Detect which cell encompasses the target text, then output its (X, Y) center coordinate. 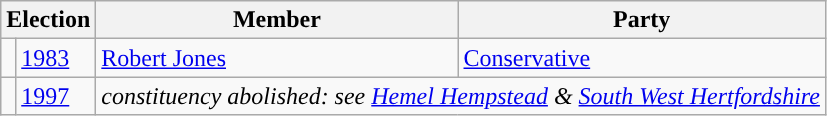
Robert Jones (277, 58)
Member (277, 20)
Conservative (642, 58)
constituency abolished: see Hemel Hempstead & South West Hertfordshire (461, 96)
Election (48, 20)
Party (642, 20)
1997 (56, 96)
1983 (56, 58)
